Provide the [x, y] coordinate of the cell's center where the given text is located.  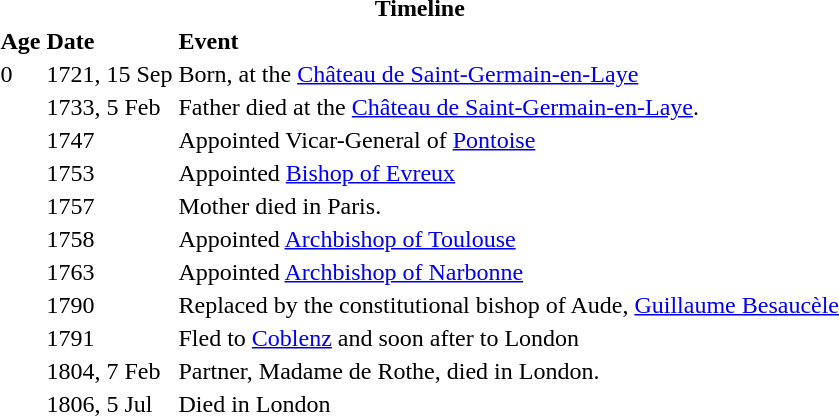
1757 [110, 206]
1804, 7 Feb [110, 371]
1747 [110, 140]
Date [110, 41]
1758 [110, 239]
1763 [110, 272]
1733, 5 Feb [110, 107]
1791 [110, 338]
1721, 15 Sep [110, 74]
1790 [110, 305]
1753 [110, 173]
